Determine the [x, y] coordinate at the center of the cell enclosing the given text.  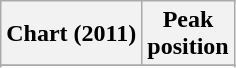
Peakposition [188, 34]
Chart (2011) [72, 34]
